From the cell containing the given text, extract its center point as [X, Y] coordinate. 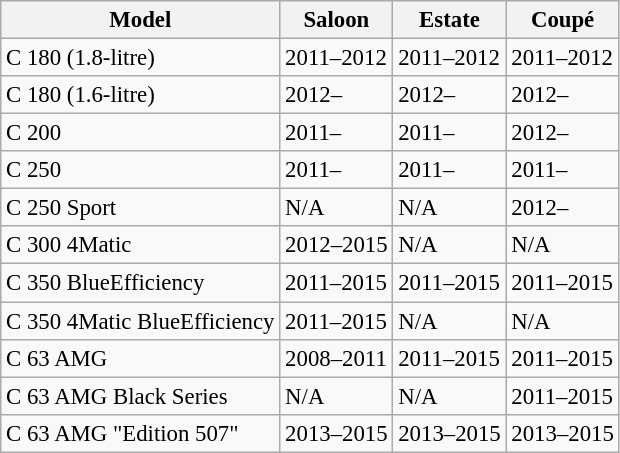
C 250 [140, 170]
C 300 4Matic [140, 245]
Model [140, 20]
Coupé [562, 20]
C 63 AMG Black Series [140, 396]
2012–2015 [336, 245]
C 350 4Matic BlueEfficiency [140, 321]
C 180 (1.6-litre) [140, 95]
C 180 (1.8-litre) [140, 58]
C 350 BlueEfficiency [140, 283]
C 63 AMG [140, 358]
Saloon [336, 20]
C 63 AMG "Edition 507" [140, 433]
2008–2011 [336, 358]
Estate [450, 20]
C 200 [140, 133]
C 250 Sport [140, 208]
